From the cell containing the given text, extract its center point as [x, y] coordinate. 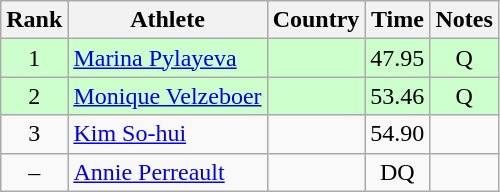
3 [34, 134]
Athlete [168, 20]
Monique Velzeboer [168, 96]
2 [34, 96]
Kim So-hui [168, 134]
1 [34, 58]
53.46 [398, 96]
Notes [464, 20]
Time [398, 20]
Country [316, 20]
54.90 [398, 134]
DQ [398, 172]
Rank [34, 20]
– [34, 172]
Marina Pylayeva [168, 58]
47.95 [398, 58]
Annie Perreault [168, 172]
